Scan for the cell matching the given text and deliver its [X, Y] coordinate at center. 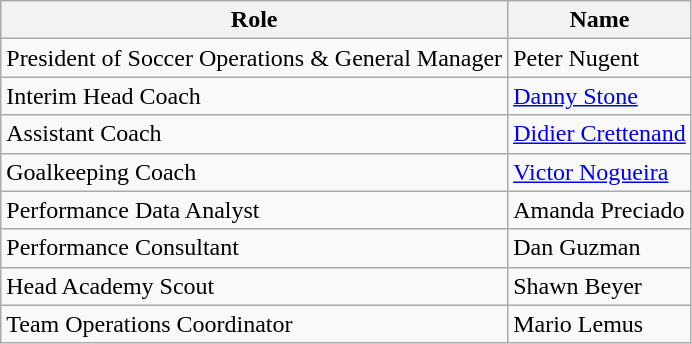
Interim Head Coach [254, 96]
Dan Guzman [600, 248]
President of Soccer Operations & General Manager [254, 58]
Victor Nogueira [600, 172]
Mario Lemus [600, 324]
Role [254, 20]
Team Operations Coordinator [254, 324]
Head Academy Scout [254, 286]
Assistant Coach [254, 134]
Didier Crettenand [600, 134]
Peter Nugent [600, 58]
Shawn Beyer [600, 286]
Name [600, 20]
Amanda Preciado [600, 210]
Performance Data Analyst [254, 210]
Performance Consultant [254, 248]
Danny Stone [600, 96]
Goalkeeping Coach [254, 172]
